Return the [X, Y] coordinate for the center point of the cell that contains the specified text.  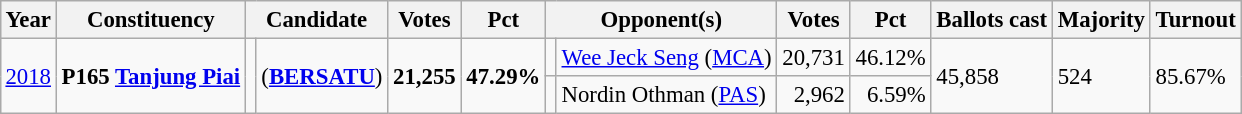
46.12% [890, 57]
Constituency [150, 20]
Majority [1101, 20]
524 [1101, 76]
P165 Tanjung Piai [150, 76]
6.59% [890, 95]
2,962 [814, 95]
(BERSATU) [322, 76]
47.29% [504, 76]
Nordin Othman (PAS) [666, 95]
Opponent(s) [662, 20]
21,255 [424, 76]
2018 [28, 76]
Wee Jeck Seng (MCA) [666, 57]
Ballots cast [992, 20]
20,731 [814, 57]
85.67% [1196, 76]
Turnout [1196, 20]
Year [28, 20]
Candidate [316, 20]
45,858 [992, 76]
